Return the [x, y] coordinate for the center point of the cell that contains the specified text.  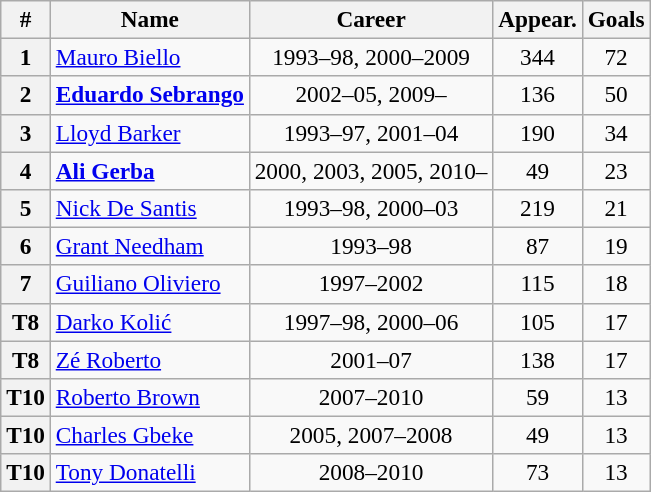
1993–98, 2000–03 [371, 208]
Appear. [538, 19]
19 [616, 246]
2000, 2003, 2005, 2010– [371, 170]
Guiliano Oliviero [150, 284]
Mauro Biello [150, 57]
1993–98 [371, 246]
2007–2010 [371, 397]
73 [538, 473]
18 [616, 284]
7 [26, 284]
115 [538, 284]
Nick De Santis [150, 208]
23 [616, 170]
# [26, 19]
3 [26, 133]
21 [616, 208]
138 [538, 359]
1997–98, 2000–06 [371, 322]
6 [26, 246]
34 [616, 133]
2 [26, 95]
72 [616, 57]
Career [371, 19]
1993–97, 2001–04 [371, 133]
Name [150, 19]
Ali Gerba [150, 170]
87 [538, 246]
1997–2002 [371, 284]
2005, 2007–2008 [371, 435]
344 [538, 57]
Zé Roberto [150, 359]
Eduardo Sebrango [150, 95]
2001–07 [371, 359]
Tony Donatelli [150, 473]
59 [538, 397]
Darko Kolić [150, 322]
50 [616, 95]
1993–98, 2000–2009 [371, 57]
136 [538, 95]
2002–05, 2009– [371, 95]
5 [26, 208]
Grant Needham [150, 246]
2008–2010 [371, 473]
4 [26, 170]
105 [538, 322]
Goals [616, 19]
Roberto Brown [150, 397]
Lloyd Barker [150, 133]
Charles Gbeke [150, 435]
219 [538, 208]
190 [538, 133]
1 [26, 57]
